Find where the given text appears and provide that cell's center as [X, Y] coordinate. 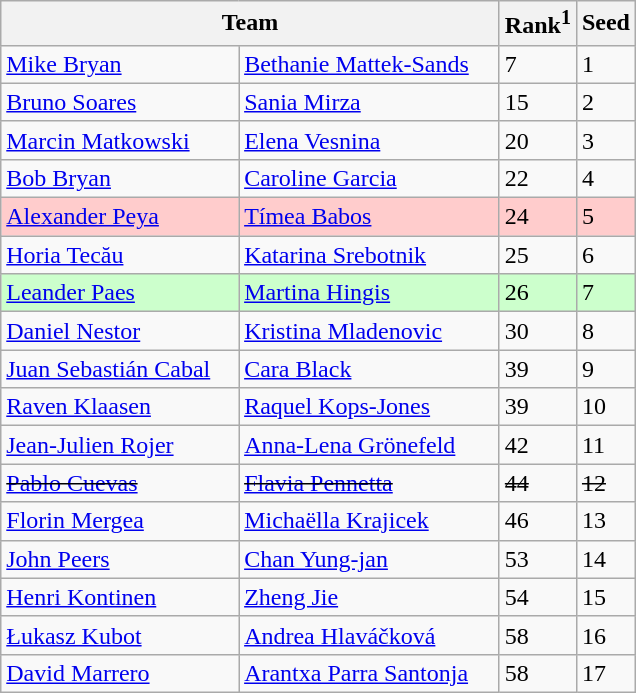
46 [538, 521]
Team [250, 24]
Alexander Peya [120, 217]
Jean-Julien Rojer [120, 445]
Zheng Jie [370, 597]
26 [538, 293]
Andrea Hlaváčková [370, 635]
3 [606, 140]
Juan Sebastián Cabal [120, 369]
Martina Hingis [370, 293]
1 [606, 64]
42 [538, 445]
Kristina Mladenovic [370, 331]
9 [606, 369]
Pablo Cuevas [120, 483]
Caroline Garcia [370, 178]
14 [606, 559]
17 [606, 673]
44 [538, 483]
Michaëlla Krajicek [370, 521]
Elena Vesnina [370, 140]
John Peers [120, 559]
10 [606, 407]
Bruno Soares [120, 102]
22 [538, 178]
24 [538, 217]
53 [538, 559]
Arantxa Parra Santonja [370, 673]
Raquel Kops-Jones [370, 407]
8 [606, 331]
30 [538, 331]
Bethanie Mattek-Sands [370, 64]
Raven Klaasen [120, 407]
5 [606, 217]
Rank1 [538, 24]
Seed [606, 24]
54 [538, 597]
Daniel Nestor [120, 331]
Leander Paes [120, 293]
11 [606, 445]
Cara Black [370, 369]
Marcin Matkowski [120, 140]
Katarina Srebotnik [370, 255]
16 [606, 635]
Łukasz Kubot [120, 635]
6 [606, 255]
Bob Bryan [120, 178]
Chan Yung-jan [370, 559]
Horia Tecău [120, 255]
13 [606, 521]
12 [606, 483]
Flavia Pennetta [370, 483]
Mike Bryan [120, 64]
Florin Mergea [120, 521]
David Marrero [120, 673]
Tímea Babos [370, 217]
20 [538, 140]
25 [538, 255]
Sania Mirza [370, 102]
4 [606, 178]
Henri Kontinen [120, 597]
Anna-Lena Grönefeld [370, 445]
2 [606, 102]
